Search for the cell housing the specified text and yield its (X, Y) center coordinate. 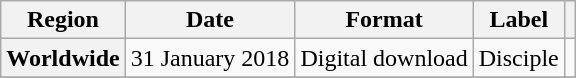
Date (210, 20)
Disciple (518, 58)
31 January 2018 (210, 58)
Format (384, 20)
Region (63, 20)
Digital download (384, 58)
Label (518, 20)
Worldwide (63, 58)
